For the text-containing cell, return its midpoint in (X, Y) coordinate format. 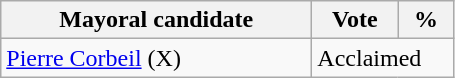
Pierre Corbeil (X) (156, 58)
Vote (355, 20)
% (426, 20)
Mayoral candidate (156, 20)
Acclaimed (383, 58)
